For the text-containing cell, return its midpoint in (x, y) coordinate format. 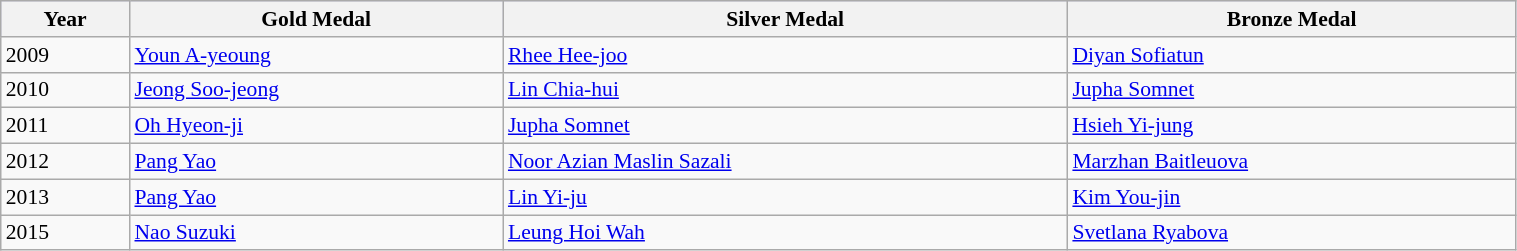
Lin Chia-hui (785, 90)
Noor Azian Maslin Sazali (785, 162)
Rhee Hee-joo (785, 55)
Jeong Soo-jeong (316, 90)
2012 (66, 162)
2010 (66, 90)
2015 (66, 233)
Leung Hoi Wah (785, 233)
Gold Medal (316, 19)
2011 (66, 126)
Bronze Medal (1292, 19)
Nao Suzuki (316, 233)
2009 (66, 55)
Marzhan Baitleuova (1292, 162)
Svetlana Ryabova (1292, 233)
2013 (66, 197)
Kim You-jin (1292, 197)
Year (66, 19)
Diyan Sofiatun (1292, 55)
Silver Medal (785, 19)
Hsieh Yi-jung (1292, 126)
Oh Hyeon-ji (316, 126)
Lin Yi-ju (785, 197)
Youn A-yeoung (316, 55)
